Locate the cell with the specified text and output its [X, Y] center coordinate. 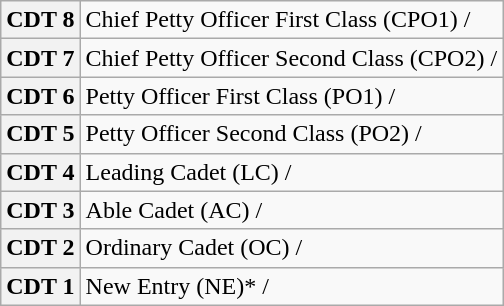
Chief Petty Officer First Class (CPO1) / [292, 20]
CDT 5 [40, 134]
Able Cadet (AC) / [292, 210]
CDT 2 [40, 248]
Leading Cadet (LC) / [292, 172]
CDT 6 [40, 96]
CDT 1 [40, 286]
CDT 3 [40, 210]
New Entry (NE)* / [292, 286]
CDT 4 [40, 172]
Petty Officer Second Class (PO2) / [292, 134]
Petty Officer First Class (PO1) / [292, 96]
CDT 8 [40, 20]
Chief Petty Officer Second Class (CPO2) / [292, 58]
Ordinary Cadet (OC) / [292, 248]
CDT 7 [40, 58]
